For the text-containing cell, return its midpoint in [x, y] coordinate format. 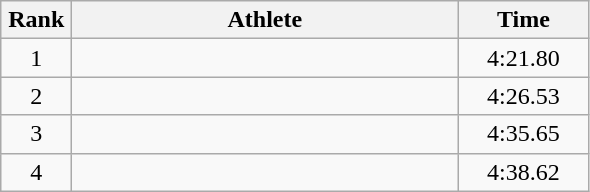
2 [36, 96]
4:38.62 [524, 172]
4 [36, 172]
Rank [36, 20]
1 [36, 58]
4:21.80 [524, 58]
4:35.65 [524, 134]
Time [524, 20]
4:26.53 [524, 96]
3 [36, 134]
Athlete [265, 20]
